Extract the (x, y) coordinate from the center of the cell holding the provided text.  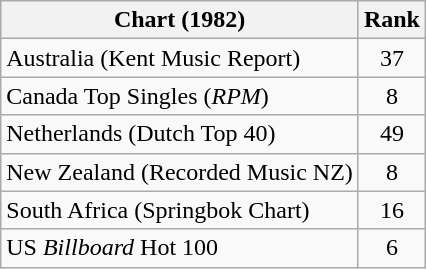
16 (392, 210)
Australia (Kent Music Report) (180, 58)
South Africa (Springbok Chart) (180, 210)
37 (392, 58)
Canada Top Singles (RPM) (180, 96)
US Billboard Hot 100 (180, 248)
Rank (392, 20)
Netherlands (Dutch Top 40) (180, 134)
Chart (1982) (180, 20)
6 (392, 248)
49 (392, 134)
New Zealand (Recorded Music NZ) (180, 172)
